Return the [x, y] coordinate for the center point of the cell that contains the specified text.  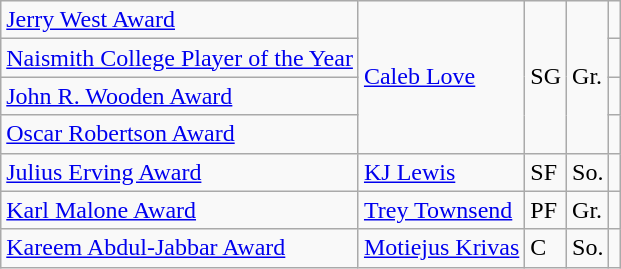
Caleb Love [441, 77]
Julius Erving Award [180, 172]
SF [546, 172]
Oscar Robertson Award [180, 134]
Naismith College Player of the Year [180, 58]
Kareem Abdul-Jabbar Award [180, 248]
SG [546, 77]
Jerry West Award [180, 20]
Motiejus Krivas [441, 248]
KJ Lewis [441, 172]
C [546, 248]
PF [546, 210]
Trey Townsend [441, 210]
Karl Malone Award [180, 210]
John R. Wooden Award [180, 96]
